Locate the cell with the specified text and output its (x, y) center coordinate. 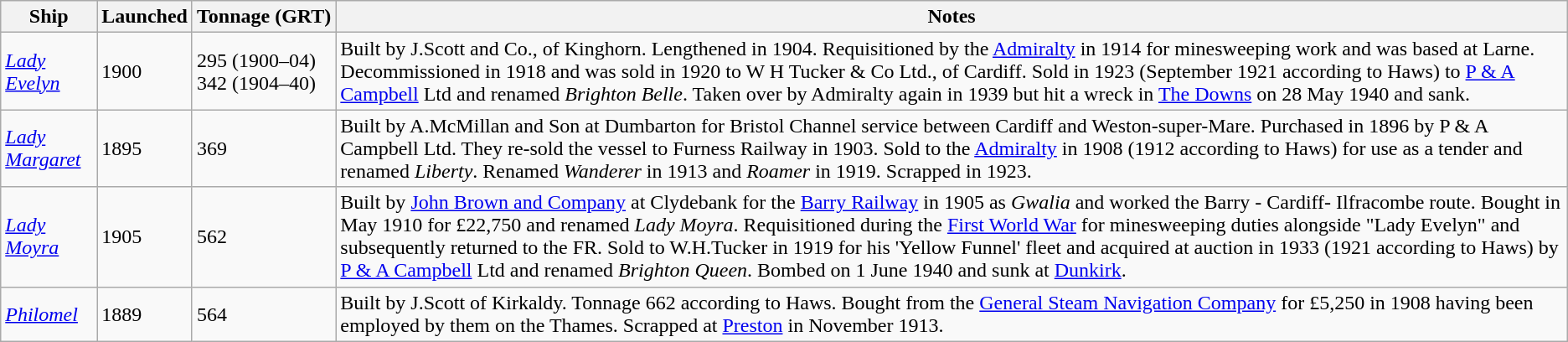
Tonnage (GRT) (263, 17)
295 (1900–04)342 (1904–40) (263, 71)
1889 (145, 313)
Lady Moyra (49, 236)
564 (263, 313)
Notes (952, 17)
Lady Evelyn (49, 71)
Philomel (49, 313)
369 (263, 148)
Ship (49, 17)
1900 (145, 71)
Lady Margaret (49, 148)
Launched (145, 17)
1895 (145, 148)
1905 (145, 236)
562 (263, 236)
